Scan for the cell matching the given text and deliver its (x, y) coordinate at center. 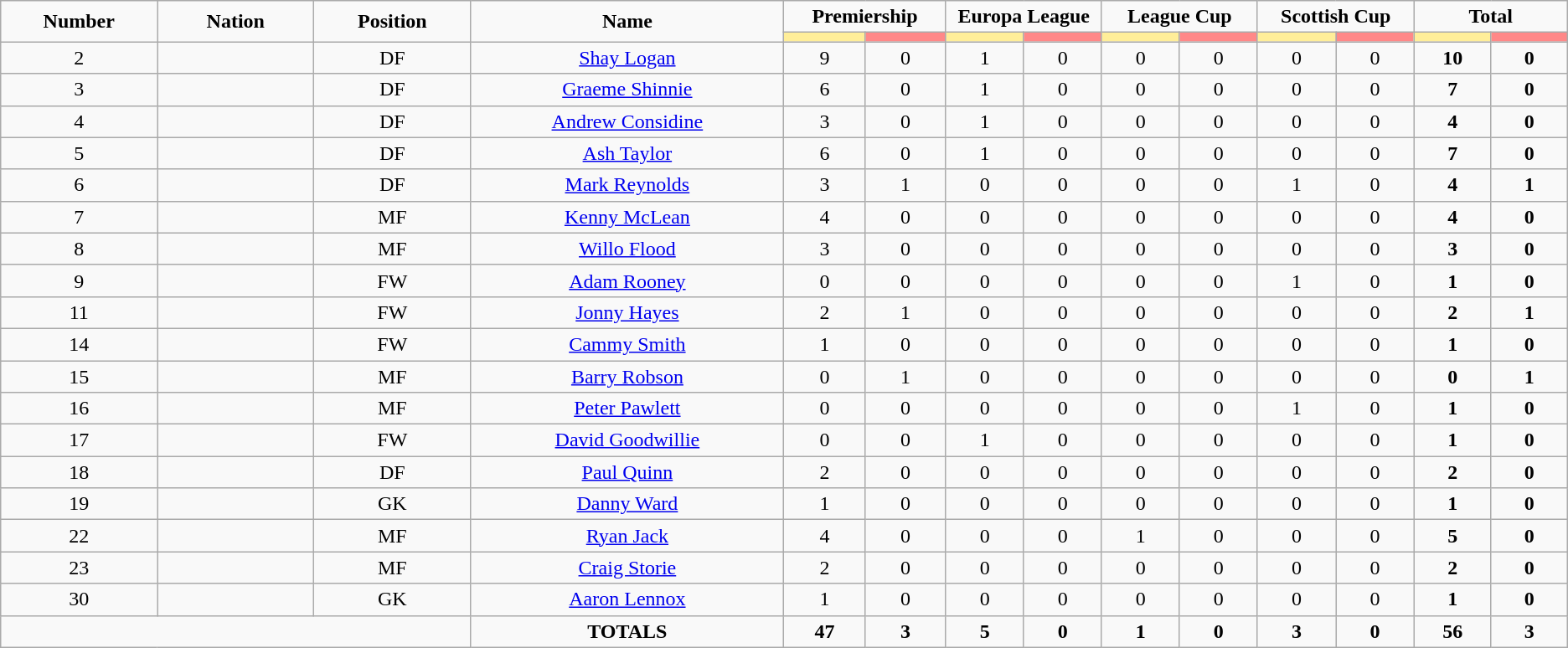
18 (79, 472)
11 (79, 312)
Shay Logan (627, 58)
Peter Pawlett (627, 409)
19 (79, 504)
Adam Rooney (627, 280)
23 (79, 568)
Willo Flood (627, 249)
Position (392, 22)
Barry Robson (627, 376)
Ash Taylor (627, 153)
16 (79, 409)
Total (1491, 17)
Europa League (1024, 17)
15 (79, 376)
Mark Reynolds (627, 185)
Premiership (864, 17)
Nation (236, 22)
Andrew Considine (627, 121)
Kenny McLean (627, 217)
Paul Quinn (627, 472)
TOTALS (627, 631)
Number (79, 22)
Cammy Smith (627, 344)
Graeme Shinnie (627, 90)
League Cup (1179, 17)
8 (79, 249)
David Goodwillie (627, 440)
Name (627, 22)
Jonny Hayes (627, 312)
56 (1452, 631)
Danny Ward (627, 504)
10 (1452, 58)
47 (824, 631)
14 (79, 344)
22 (79, 536)
Aaron Lennox (627, 599)
Craig Storie (627, 568)
30 (79, 599)
Ryan Jack (627, 536)
Scottish Cup (1335, 17)
17 (79, 440)
